Provide the (x, y) coordinate of the cell's center where the given text is located.  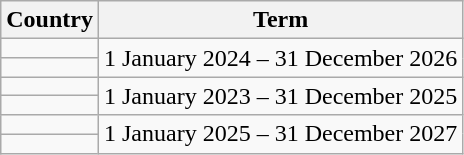
Term (280, 20)
1 January 2023 – 31 December 2025 (280, 96)
Country (50, 20)
1 January 2024 – 31 December 2026 (280, 58)
1 January 2025 – 31 December 2027 (280, 134)
